Find where the given text appears and provide that cell's center as [X, Y] coordinate. 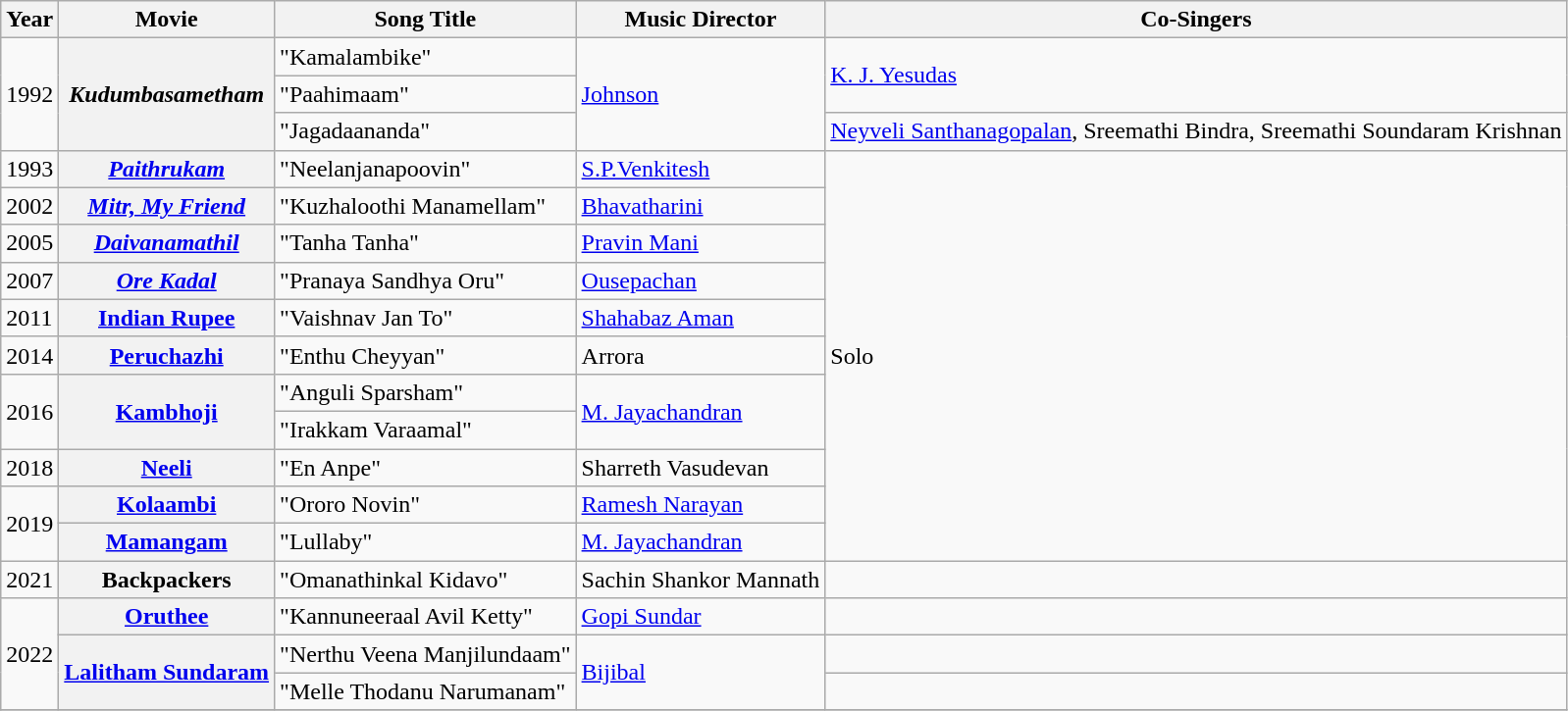
Neeli [167, 468]
1993 [29, 169]
2016 [29, 411]
S.P.Venkitesh [701, 169]
"En Anpe" [426, 468]
K. J. Yesudas [1196, 76]
Paithrukam [167, 169]
"Irakkam Varaamal" [426, 430]
Sachin Shankor Mannath [701, 580]
Movie [167, 20]
"Neelanjanapoovin" [426, 169]
"Omanathinkal Kidavo" [426, 580]
"Kamalambike" [426, 57]
Co-Singers [1196, 20]
Peruchazhi [167, 355]
Backpackers [167, 580]
Song Title [426, 20]
Music Director [701, 20]
2007 [29, 280]
2005 [29, 243]
Kambhoji [167, 411]
"Anguli Sparsham" [426, 392]
2014 [29, 355]
2021 [29, 580]
Kudumbasametham [167, 94]
2022 [29, 654]
Ramesh Narayan [701, 505]
Oruthee [167, 617]
2018 [29, 468]
"Vaishnav Jan To" [426, 318]
Mitr, My Friend [167, 206]
"Nerthu Veena Manjilundaam" [426, 654]
Kolaambi [167, 505]
Lalitham Sundaram [167, 673]
Ousepachan [701, 280]
Pravin Mani [701, 243]
"Tanha Tanha" [426, 243]
"Melle Thodanu Narumanam" [426, 691]
"Enthu Cheyyan" [426, 355]
"Kuzhaloothi Manamellam" [426, 206]
Bijibal [701, 673]
"Ororo Novin" [426, 505]
"Kannuneeraal Avil Ketty" [426, 617]
Mamangam [167, 542]
1992 [29, 94]
"Pranaya Sandhya Oru" [426, 280]
Arrora [701, 355]
Bhavatharini [701, 206]
Johnson [701, 94]
Daivanamathil [167, 243]
2011 [29, 318]
Indian Rupee [167, 318]
Gopi Sundar [701, 617]
Sharreth Vasudevan [701, 468]
"Lullaby" [426, 542]
"Paahimaam" [426, 94]
Neyveli Santhanagopalan, Sreemathi Bindra, Sreemathi Soundaram Krishnan [1196, 131]
2019 [29, 524]
"Jagadaananda" [426, 131]
Ore Kadal [167, 280]
Solo [1196, 355]
Year [29, 20]
Shahabaz Aman [701, 318]
2002 [29, 206]
